Output the (X, Y) coordinate of the center of the cell containing the given text.  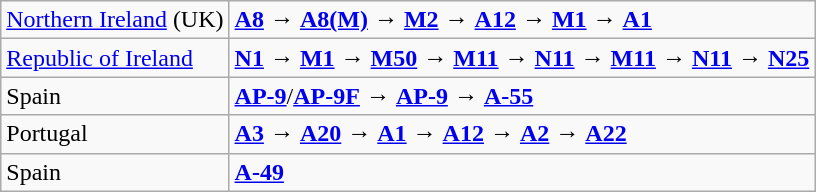
Portugal (115, 134)
AP-9/AP-9F → AP-9 → A-55 (522, 96)
A-49 (522, 172)
Republic of Ireland (115, 58)
Northern Ireland (UK) (115, 20)
N1 → M1 → M50 → M11 → N11 → M11 → N11 → N25 (522, 58)
A8 → A8(M) → M2 → A12 → M1 → A1 (522, 20)
A3 → A20 → A1 → A12 → A2 → A22 (522, 134)
